Extract the [X, Y] coordinate from the center of the cell holding the provided text.  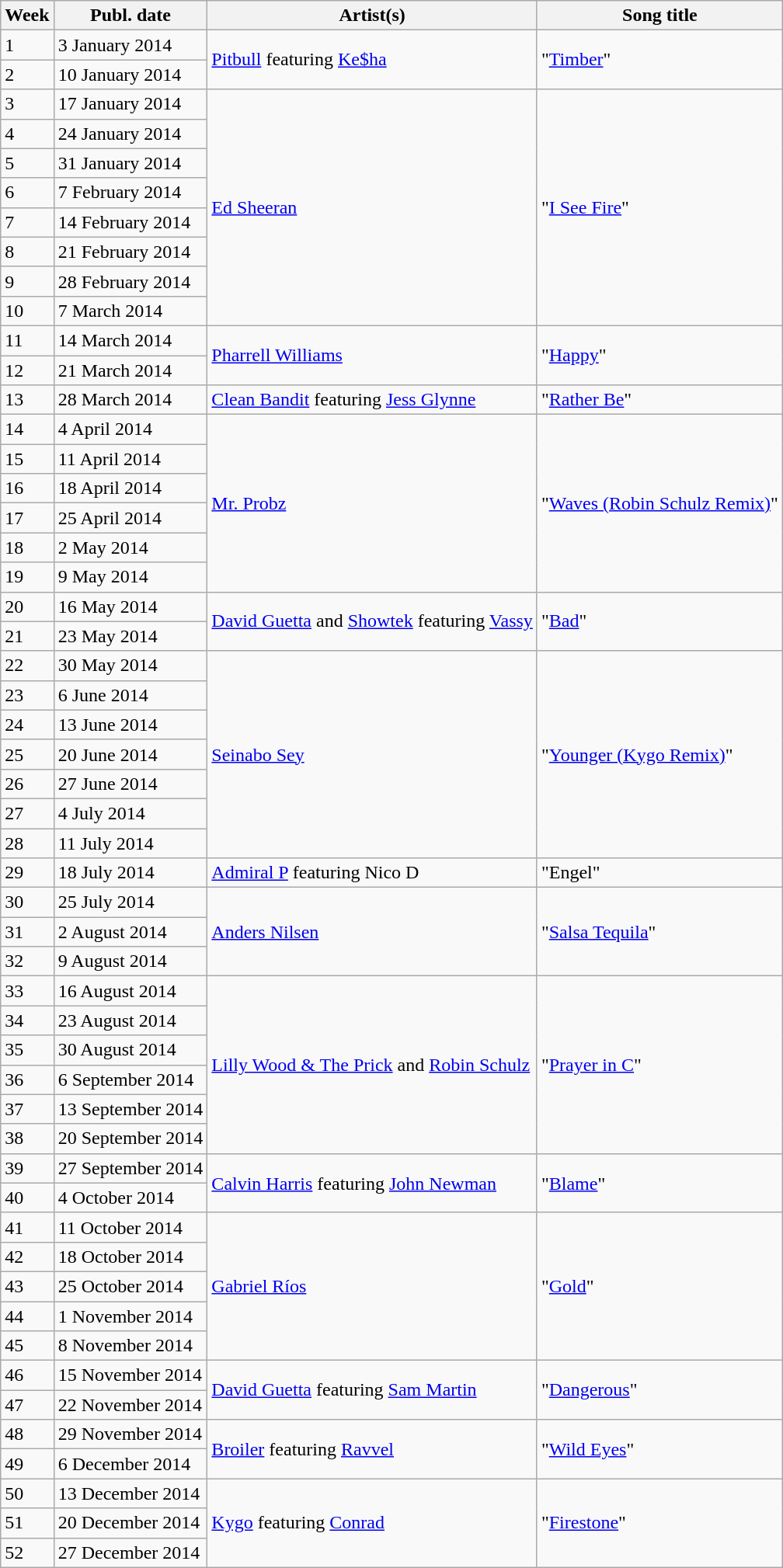
Gabriel Ríos [373, 1286]
13 [27, 400]
9 [27, 281]
Lilly Wood & The Prick and Robin Schulz [373, 1065]
15 [27, 459]
Song title [659, 16]
14 February 2014 [130, 222]
Week [27, 16]
43 [27, 1286]
41 [27, 1227]
13 June 2014 [130, 725]
Ed Sheeran [373, 207]
18 October 2014 [130, 1257]
46 [27, 1375]
20 December 2014 [130, 1523]
29 [27, 873]
1 November 2014 [130, 1316]
11 July 2014 [130, 843]
Broiler featuring Ravvel [373, 1449]
24 January 2014 [130, 134]
45 [27, 1346]
18 [27, 548]
"Rather Be" [659, 400]
17 January 2014 [130, 104]
33 [27, 991]
48 [27, 1434]
23 May 2014 [130, 636]
10 [27, 311]
34 [27, 1020]
"Prayer in C" [659, 1065]
20 June 2014 [130, 754]
8 [27, 252]
17 [27, 518]
7 [27, 222]
10 January 2014 [130, 75]
"Gold" [659, 1286]
11 October 2014 [130, 1227]
"Blame" [659, 1183]
"Salsa Tequila" [659, 932]
16 May 2014 [130, 607]
16 August 2014 [130, 991]
Seinabo Sey [373, 754]
12 [27, 370]
24 [27, 725]
Publ. date [130, 16]
"Dangerous" [659, 1390]
Kygo featuring Conrad [373, 1523]
"Engel" [659, 873]
4 October 2014 [130, 1198]
28 February 2014 [130, 281]
"Firestone" [659, 1523]
Artist(s) [373, 16]
31 [27, 932]
3 January 2014 [130, 45]
6 [27, 193]
36 [27, 1080]
Admiral P featuring Nico D [373, 873]
4 [27, 134]
2 August 2014 [130, 932]
11 [27, 340]
28 [27, 843]
9 August 2014 [130, 961]
16 [27, 488]
Mr. Probz [373, 503]
"Happy" [659, 355]
47 [27, 1405]
19 [27, 577]
39 [27, 1168]
14 [27, 429]
49 [27, 1464]
"Waves (Robin Schulz Remix)" [659, 503]
15 November 2014 [130, 1375]
22 [27, 666]
25 July 2014 [130, 902]
"Younger (Kygo Remix)" [659, 754]
37 [27, 1109]
51 [27, 1523]
20 [27, 607]
30 [27, 902]
13 September 2014 [130, 1109]
30 May 2014 [130, 666]
18 April 2014 [130, 488]
9 May 2014 [130, 577]
3 [27, 104]
28 March 2014 [130, 400]
14 March 2014 [130, 340]
18 July 2014 [130, 873]
4 April 2014 [130, 429]
21 March 2014 [130, 370]
25 October 2014 [130, 1286]
2 May 2014 [130, 548]
Pharrell Williams [373, 355]
1 [27, 45]
25 [27, 754]
27 [27, 813]
31 January 2014 [130, 163]
42 [27, 1257]
7 February 2014 [130, 193]
Clean Bandit featuring Jess Glynne [373, 400]
27 December 2014 [130, 1552]
32 [27, 961]
25 April 2014 [130, 518]
23 [27, 695]
"I See Fire" [659, 207]
40 [27, 1198]
Anders Nilsen [373, 932]
5 [27, 163]
20 September 2014 [130, 1139]
35 [27, 1050]
29 November 2014 [130, 1434]
22 November 2014 [130, 1405]
"Wild Eyes" [659, 1449]
38 [27, 1139]
30 August 2014 [130, 1050]
Calvin Harris featuring John Newman [373, 1183]
4 July 2014 [130, 813]
21 February 2014 [130, 252]
52 [27, 1552]
27 September 2014 [130, 1168]
David Guetta featuring Sam Martin [373, 1390]
26 [27, 784]
23 August 2014 [130, 1020]
David Guetta and Showtek featuring Vassy [373, 621]
44 [27, 1316]
6 September 2014 [130, 1080]
"Timber" [659, 60]
27 June 2014 [130, 784]
8 November 2014 [130, 1346]
21 [27, 636]
2 [27, 75]
"Bad" [659, 621]
6 June 2014 [130, 695]
11 April 2014 [130, 459]
7 March 2014 [130, 311]
50 [27, 1493]
13 December 2014 [130, 1493]
6 December 2014 [130, 1464]
Pitbull featuring Ke$ha [373, 60]
